Capture the cell that displays the provided text and extract its [x, y] central coordinate. 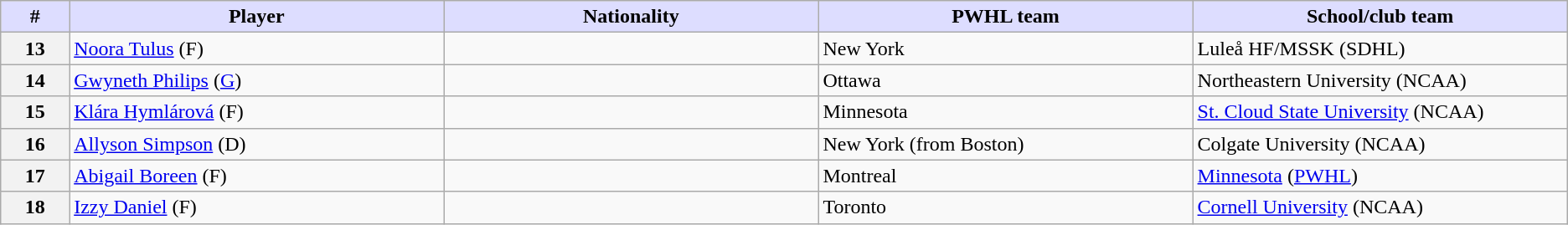
Toronto [1005, 207]
# [35, 17]
Luleå HF/MSSK (SDHL) [1380, 49]
Ottawa [1005, 80]
Northeastern University (NCAA) [1380, 80]
Noora Tulus (F) [256, 49]
Montreal [1005, 176]
Nationality [632, 17]
New York [1005, 49]
Abigail Boreen (F) [256, 176]
17 [35, 176]
Minnesota (PWHL) [1380, 176]
Minnesota [1005, 112]
School/club team [1380, 17]
14 [35, 80]
Allyson Simpson (D) [256, 144]
Gwyneth Philips (G) [256, 80]
16 [35, 144]
New York (from Boston) [1005, 144]
13 [35, 49]
15 [35, 112]
St. Cloud State University (NCAA) [1380, 112]
Izzy Daniel (F) [256, 207]
Cornell University (NCAA) [1380, 207]
Klára Hymlárová (F) [256, 112]
18 [35, 207]
Player [256, 17]
PWHL team [1005, 17]
Colgate University (NCAA) [1380, 144]
